Pinpoint the cell where the given text exists, returning its [x, y] midpoint coordinate. 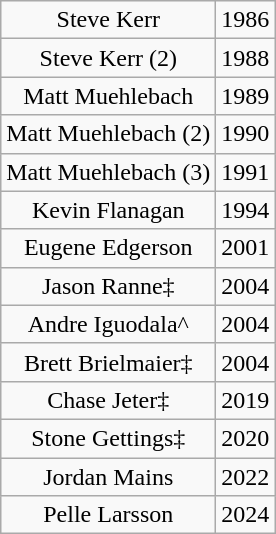
Jordan Mains [108, 477]
Steve Kerr [108, 20]
Andre Iguodala^ [108, 324]
Chase Jeter‡ [108, 400]
2024 [246, 515]
Stone Gettings‡ [108, 438]
Eugene Edgerson [108, 248]
1986 [246, 20]
1991 [246, 172]
2020 [246, 438]
1988 [246, 58]
1994 [246, 210]
Kevin Flanagan [108, 210]
Matt Muehlebach [108, 96]
1990 [246, 134]
Matt Muehlebach (2) [108, 134]
Steve Kerr (2) [108, 58]
2019 [246, 400]
2022 [246, 477]
1989 [246, 96]
2001 [246, 248]
Jason Ranne‡ [108, 286]
Pelle Larsson [108, 515]
Brett Brielmaier‡ [108, 362]
Matt Muehlebach (3) [108, 172]
